Capture the cell that displays the provided text and extract its [x, y] central coordinate. 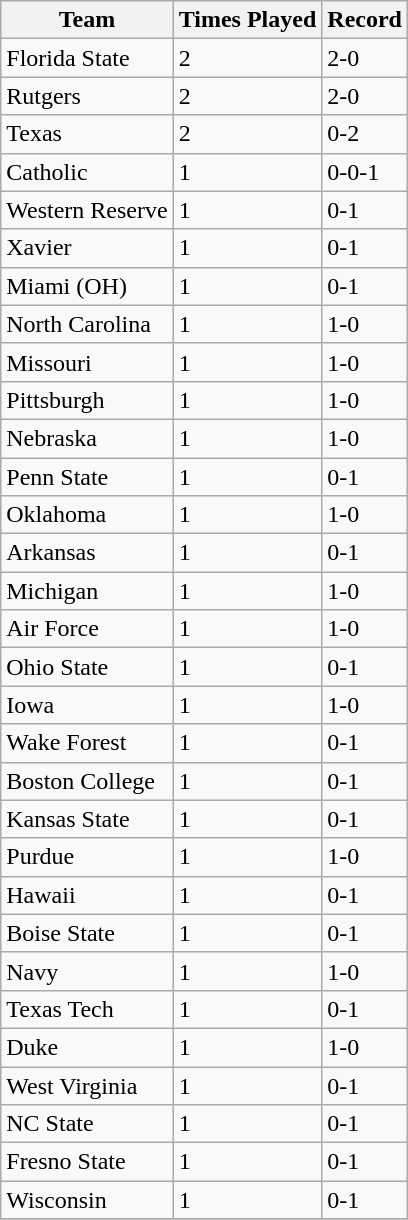
Oklahoma [87, 515]
West Virginia [87, 1085]
Western Reserve [87, 210]
Air Force [87, 629]
Florida State [87, 58]
Boise State [87, 933]
Texas [87, 134]
Kansas State [87, 819]
Ohio State [87, 667]
Penn State [87, 477]
Texas Tech [87, 1009]
Duke [87, 1047]
Arkansas [87, 553]
Iowa [87, 705]
North Carolina [87, 324]
Wake Forest [87, 743]
Boston College [87, 781]
Xavier [87, 248]
Missouri [87, 362]
Miami (OH) [87, 286]
Fresno State [87, 1162]
NC State [87, 1124]
Hawaii [87, 895]
Times Played [248, 20]
0-0-1 [365, 172]
Purdue [87, 857]
Michigan [87, 591]
Navy [87, 971]
Rutgers [87, 96]
0-2 [365, 134]
Pittsburgh [87, 400]
Nebraska [87, 438]
Team [87, 20]
Catholic [87, 172]
Wisconsin [87, 1200]
Record [365, 20]
